Determine the (X, Y) coordinate at the center of the cell enclosing the given text.  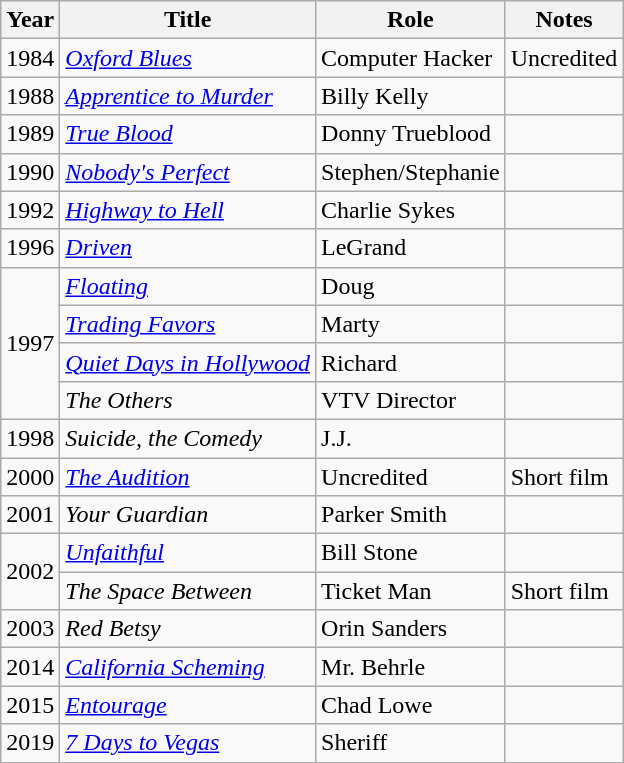
Charlie Sykes (411, 210)
Trading Favors (188, 324)
True Blood (188, 134)
The Others (188, 400)
1989 (30, 134)
Floating (188, 286)
The Audition (188, 477)
2019 (30, 743)
2001 (30, 515)
1992 (30, 210)
J.J. (411, 438)
VTV Director (411, 400)
1997 (30, 343)
Computer Hacker (411, 58)
2015 (30, 705)
Apprentice to Murder (188, 96)
Nobody's Perfect (188, 172)
Highway to Hell (188, 210)
Parker Smith (411, 515)
The Space Between (188, 591)
1998 (30, 438)
1984 (30, 58)
Entourage (188, 705)
Donny Trueblood (411, 134)
Billy Kelly (411, 96)
Ticket Man (411, 591)
7 Days to Vegas (188, 743)
2002 (30, 572)
Year (30, 20)
Your Guardian (188, 515)
Stephen/Stephanie (411, 172)
1988 (30, 96)
Role (411, 20)
Bill Stone (411, 553)
Sheriff (411, 743)
LeGrand (411, 248)
Red Betsy (188, 629)
Marty (411, 324)
1996 (30, 248)
Quiet Days in Hollywood (188, 362)
Chad Lowe (411, 705)
Mr. Behrle (411, 667)
1990 (30, 172)
Unfaithful (188, 553)
Driven (188, 248)
Suicide, the Comedy (188, 438)
2003 (30, 629)
Doug (411, 286)
2000 (30, 477)
Orin Sanders (411, 629)
Oxford Blues (188, 58)
2014 (30, 667)
Title (188, 20)
Notes (564, 20)
Richard (411, 362)
California Scheming (188, 667)
